Detect which cell encompasses the target text, then output its [X, Y] center coordinate. 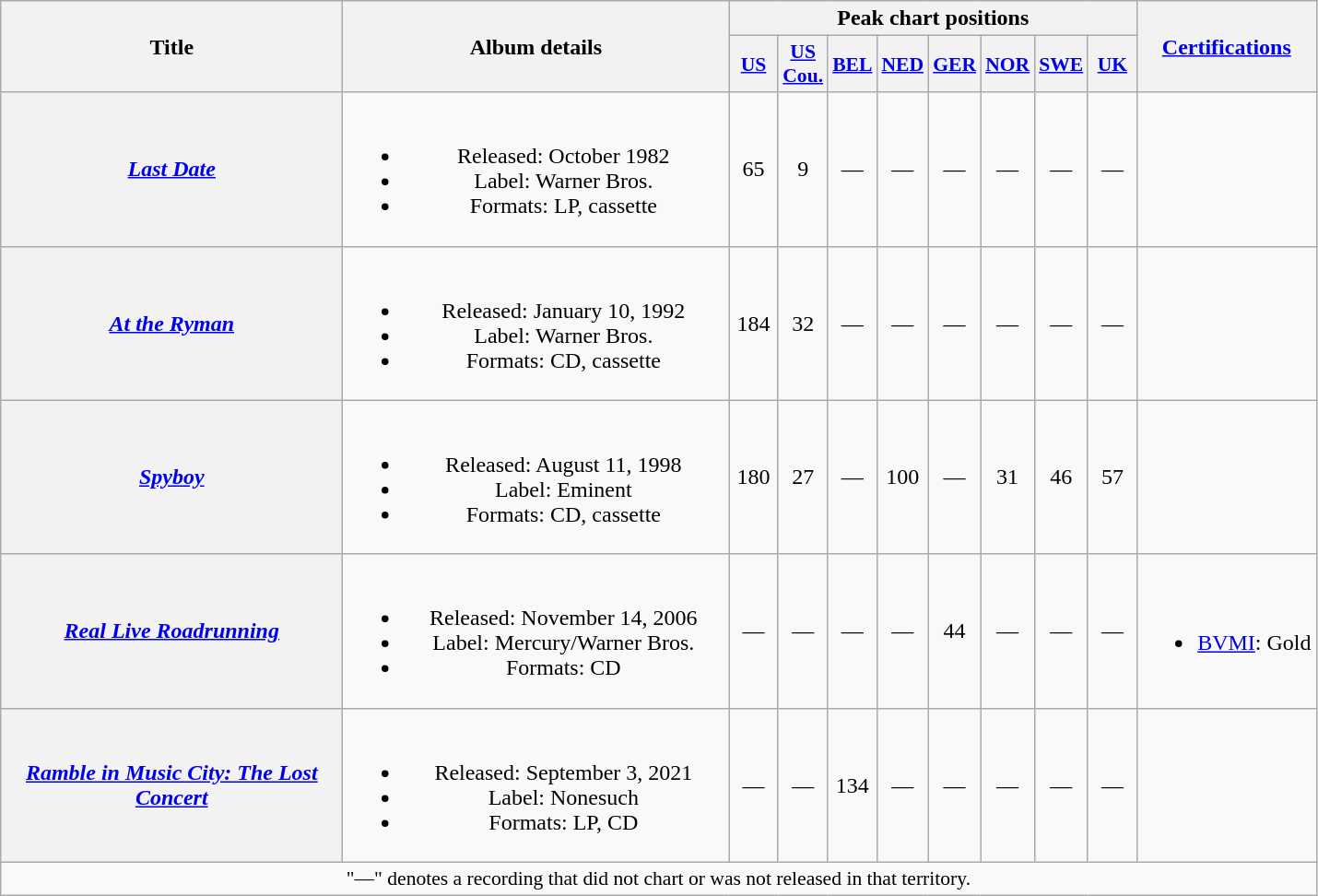
Spyboy [171, 477]
US Cou. [803, 65]
Last Date [171, 170]
57 [1112, 477]
Released: November 14, 2006Label: Mercury/Warner Bros.Formats: CD [536, 631]
NOR [1007, 65]
SWE [1061, 65]
46 [1061, 477]
UK [1112, 65]
GER [955, 65]
184 [754, 323]
32 [803, 323]
NED [902, 65]
Real Live Roadrunning [171, 631]
BVMI: Gold [1227, 631]
Peak chart positions [933, 18]
US [754, 65]
BEL [852, 65]
At the Ryman [171, 323]
Released: September 3, 2021Label: NonesuchFormats: LP, CD [536, 785]
27 [803, 477]
65 [754, 170]
Released: January 10, 1992Label: Warner Bros.Formats: CD, cassette [536, 323]
"—" denotes a recording that did not chart or was not released in that territory. [658, 878]
100 [902, 477]
31 [1007, 477]
Released: August 11, 1998Label: EminentFormats: CD, cassette [536, 477]
Released: October 1982Label: Warner Bros.Formats: LP, cassette [536, 170]
Ramble in Music City: The Lost Concert [171, 785]
44 [955, 631]
Album details [536, 46]
180 [754, 477]
Title [171, 46]
9 [803, 170]
134 [852, 785]
Certifications [1227, 46]
